Locate the cell with the specified text and output its (x, y) center coordinate. 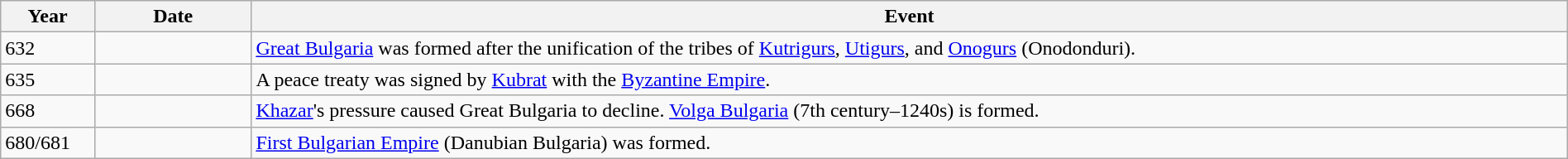
632 (48, 48)
Khazar's pressure caused Great Bulgaria to decline. Volga Bulgaria (7th century–1240s) is formed. (910, 111)
A peace treaty was signed by Kubrat with the Byzantine Empire. (910, 79)
Date (172, 17)
635 (48, 79)
First Bulgarian Empire (Danubian Bulgaria) was formed. (910, 142)
668 (48, 111)
680/681 (48, 142)
Event (910, 17)
Great Bulgaria was formed after the unification of the tribes of Kutrigurs, Utigurs, and Onogurs (Onodonduri). (910, 48)
Year (48, 17)
